Search for the cell housing the specified text and yield its (x, y) center coordinate. 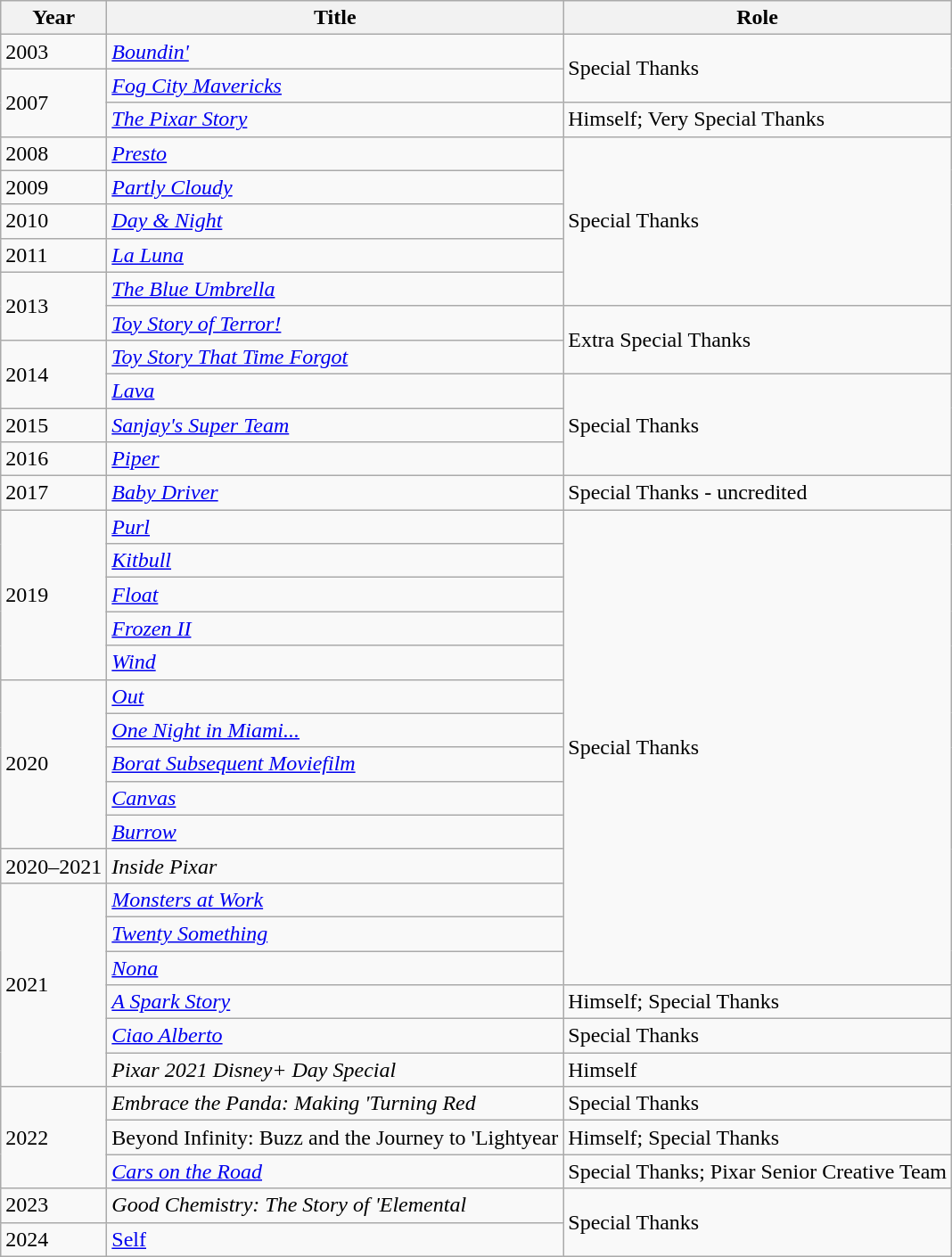
Pixar 2021 Disney+ Day Special (335, 1070)
2015 (53, 425)
Toy Story of Terror! (335, 323)
Out (335, 696)
A Spark Story (335, 1002)
The Pixar Story (335, 119)
Special Thanks; Pixar Senior Creative Team (758, 1171)
2008 (53, 153)
Nona (335, 967)
Himself; Very Special Thanks (758, 119)
Sanjay's Super Team (335, 425)
2009 (53, 187)
2011 (53, 255)
Kitbull (335, 561)
Role (758, 18)
2014 (53, 374)
Twenty Something (335, 933)
Partly Cloudy (335, 187)
Extra Special Thanks (758, 340)
One Night in Miami... (335, 730)
Purl (335, 527)
2021 (53, 984)
2020 (53, 764)
Fog City Mavericks (335, 86)
2023 (53, 1205)
Borat Subsequent Moviefilm (335, 764)
2019 (53, 595)
2010 (53, 221)
2016 (53, 459)
Self (335, 1239)
2017 (53, 493)
2013 (53, 306)
Inside Pixar (335, 866)
2022 (53, 1138)
Year (53, 18)
Float (335, 595)
2020–2021 (53, 866)
Toy Story That Time Forgot (335, 357)
Presto (335, 153)
Special Thanks - uncredited (758, 493)
Frozen II (335, 628)
Cars on the Road (335, 1171)
2003 (53, 52)
Canvas (335, 798)
Monsters at Work (335, 900)
Day & Night (335, 221)
2024 (53, 1239)
Baby Driver (335, 493)
Beyond Infinity: Buzz and the Journey to 'Lightyear (335, 1138)
Wind (335, 662)
Ciao Alberto (335, 1036)
La Luna (335, 255)
Piper (335, 459)
The Blue Umbrella (335, 289)
Good Chemistry: The Story of 'Elemental (335, 1205)
Title (335, 18)
Burrow (335, 832)
Embrace the Panda: Making 'Turning Red (335, 1104)
Himself (758, 1070)
Boundin' (335, 52)
2007 (53, 103)
Lava (335, 390)
